For the text-containing cell, return its midpoint in (X, Y) coordinate format. 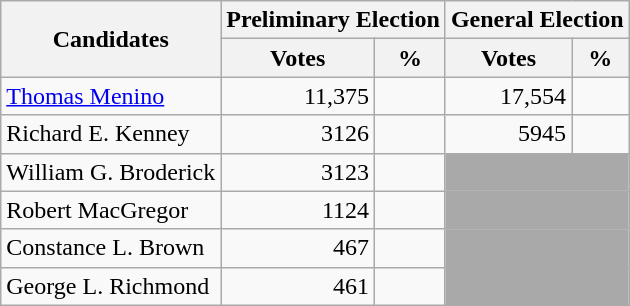
17,554 (508, 96)
Preliminary Election (334, 20)
11,375 (298, 96)
3123 (298, 172)
5945 (508, 134)
461 (298, 286)
Thomas Menino (111, 96)
Constance L. Brown (111, 248)
Richard E. Kenney (111, 134)
Robert MacGregor (111, 210)
William G. Broderick (111, 172)
General Election (537, 20)
467 (298, 248)
1124 (298, 210)
Candidates (111, 39)
George L. Richmond (111, 286)
3126 (298, 134)
